Provide the (X, Y) coordinate of the cell's center where the given text is located.  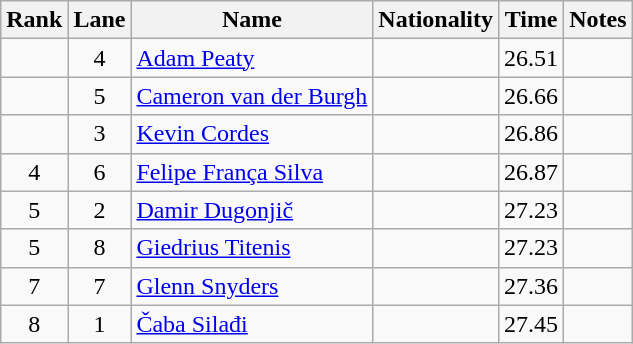
2 (100, 210)
Lane (100, 20)
6 (100, 172)
3 (100, 134)
26.51 (532, 58)
Damir Dugonjič (252, 210)
26.66 (532, 96)
Felipe França Silva (252, 172)
Kevin Cordes (252, 134)
Cameron van der Burgh (252, 96)
26.87 (532, 172)
Name (252, 20)
27.36 (532, 286)
Adam Peaty (252, 58)
Notes (598, 20)
Rank (34, 20)
Glenn Snyders (252, 286)
Nationality (436, 20)
1 (100, 324)
27.45 (532, 324)
Giedrius Titenis (252, 248)
26.86 (532, 134)
Čaba Silađi (252, 324)
Time (532, 20)
